Return (X, Y) of the center of cell containing provided text 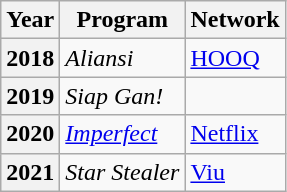
2020 (30, 134)
Network (235, 20)
Imperfect (122, 134)
Viu (235, 172)
2019 (30, 96)
HOOQ (235, 58)
Star Stealer (122, 172)
Aliansi (122, 58)
2021 (30, 172)
Year (30, 20)
Siap Gan! (122, 96)
Netflix (235, 134)
Program (122, 20)
2018 (30, 58)
